Determine the [X, Y] coordinate at the center of the cell enclosing the given text.  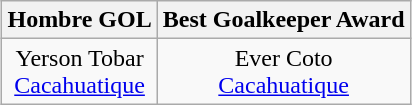
Ever Coto Cacahuatique [284, 72]
Best Goalkeeper Award [284, 20]
Hombre GOL [80, 20]
Yerson Tobar Cacahuatique [80, 72]
